Identify which cell holds the provided text, then report its (x, y) central coordinate. 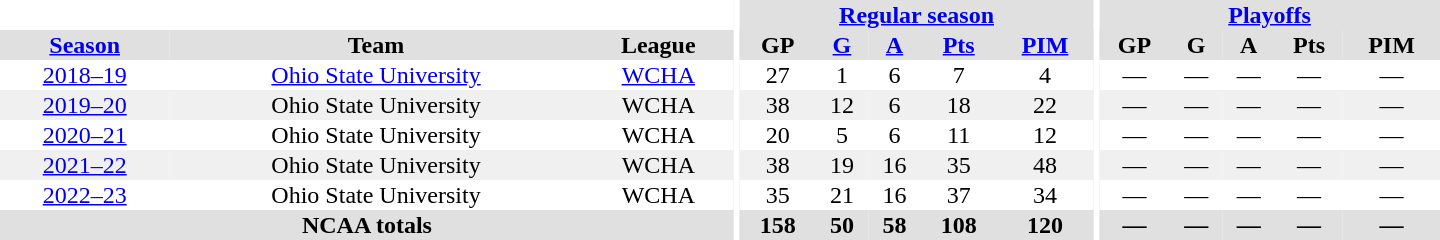
2019–20 (84, 105)
27 (778, 75)
League (658, 45)
158 (778, 225)
20 (778, 135)
Team (376, 45)
108 (959, 225)
48 (1046, 165)
Regular season (917, 15)
21 (842, 195)
Playoffs (1270, 15)
34 (1046, 195)
22 (1046, 105)
5 (842, 135)
Season (84, 45)
50 (842, 225)
11 (959, 135)
37 (959, 195)
4 (1046, 75)
19 (842, 165)
2022–23 (84, 195)
58 (894, 225)
1 (842, 75)
18 (959, 105)
7 (959, 75)
120 (1046, 225)
2018–19 (84, 75)
2020–21 (84, 135)
2021–22 (84, 165)
NCAA totals (367, 225)
